From the cell containing the given text, extract its center point as (x, y) coordinate. 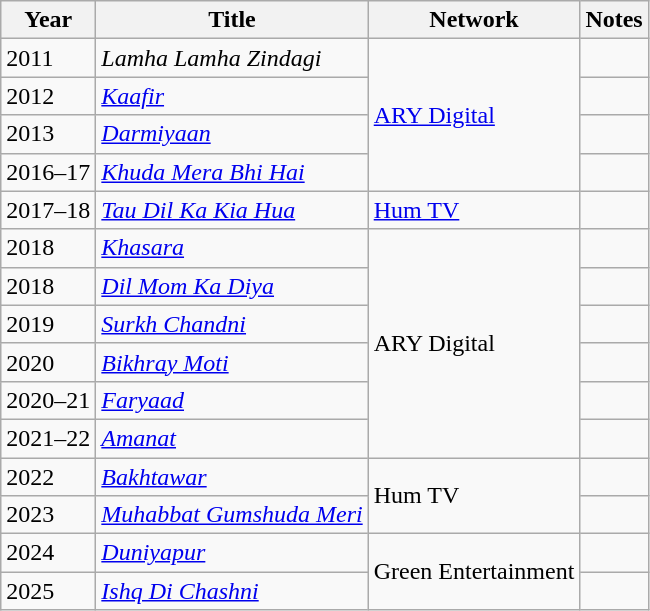
Faryaad (232, 400)
Dil Mom Ka Diya (232, 286)
Bikhray Moti (232, 362)
2025 (48, 591)
Network (474, 20)
2020–21 (48, 400)
Duniyapur (232, 553)
Year (48, 20)
Tau Dil Ka Kia Hua (232, 210)
Ishq Di Chashni (232, 591)
2019 (48, 324)
2023 (48, 515)
2017–18 (48, 210)
2011 (48, 58)
2012 (48, 96)
Khasara (232, 248)
Lamha Lamha Zindagi (232, 58)
2021–22 (48, 438)
Title (232, 20)
2024 (48, 553)
Notes (614, 20)
Darmiyaan (232, 134)
Kaafir (232, 96)
Khuda Mera Bhi Hai (232, 172)
Green Entertainment (474, 572)
Amanat (232, 438)
2020 (48, 362)
2016–17 (48, 172)
Bakhtawar (232, 477)
2022 (48, 477)
Surkh Chandni (232, 324)
Muhabbat Gumshuda Meri (232, 515)
2013 (48, 134)
